Detect which cell encompasses the target text, then output its (X, Y) center coordinate. 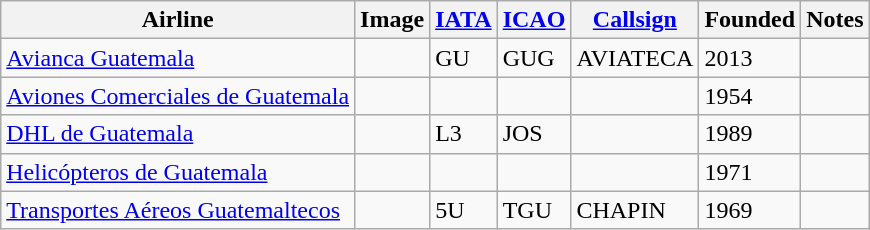
IATA (464, 20)
L3 (464, 134)
1969 (750, 210)
TGU (534, 210)
Notes (835, 20)
1971 (750, 172)
Founded (750, 20)
Transportes Aéreos Guatemaltecos (178, 210)
Avianca Guatemala (178, 58)
2013 (750, 58)
GUG (534, 58)
Image (392, 20)
CHAPIN (635, 210)
Helicópteros de Guatemala (178, 172)
AVIATECA (635, 58)
5U (464, 210)
1989 (750, 134)
DHL de Guatemala (178, 134)
ICAO (534, 20)
JOS (534, 134)
Callsign (635, 20)
Airline (178, 20)
Aviones Comerciales de Guatemala (178, 96)
GU (464, 58)
1954 (750, 96)
